Detect which cell encompasses the target text, then output its [X, Y] center coordinate. 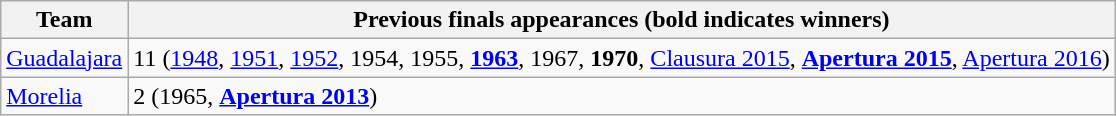
2 (1965, Apertura 2013) [622, 96]
Previous finals appearances (bold indicates winners) [622, 20]
Guadalajara [64, 58]
11 (1948, 1951, 1952, 1954, 1955, 1963, 1967, 1970, Clausura 2015, Apertura 2015, Apertura 2016) [622, 58]
Team [64, 20]
Morelia [64, 96]
